Pinpoint the cell where the given text exists, returning its (x, y) midpoint coordinate. 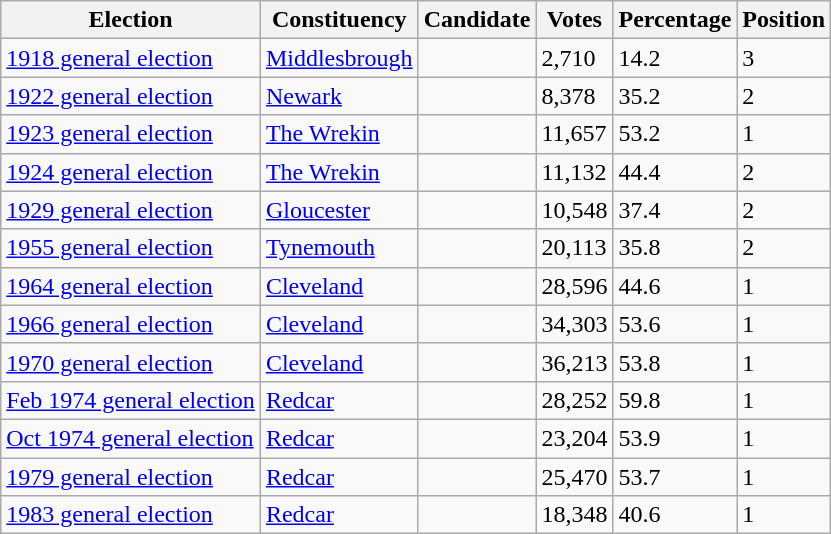
8,378 (574, 96)
53.6 (675, 324)
18,348 (574, 515)
1964 general election (131, 286)
11,132 (574, 172)
59.8 (675, 400)
1918 general election (131, 58)
Votes (574, 20)
Newark (339, 96)
Oct 1974 general election (131, 438)
53.8 (675, 362)
53.9 (675, 438)
Candidate (477, 20)
1929 general election (131, 210)
1966 general election (131, 324)
14.2 (675, 58)
37.4 (675, 210)
Feb 1974 general election (131, 400)
25,470 (574, 477)
53.7 (675, 477)
40.6 (675, 515)
35.8 (675, 248)
Gloucester (339, 210)
3 (784, 58)
Tynemouth (339, 248)
10,548 (574, 210)
20,113 (574, 248)
Position (784, 20)
44.4 (675, 172)
35.2 (675, 96)
44.6 (675, 286)
1955 general election (131, 248)
1983 general election (131, 515)
Constituency (339, 20)
1922 general election (131, 96)
1923 general election (131, 134)
28,252 (574, 400)
28,596 (574, 286)
53.2 (675, 134)
1924 general election (131, 172)
2,710 (574, 58)
11,657 (574, 134)
34,303 (574, 324)
36,213 (574, 362)
Election (131, 20)
Percentage (675, 20)
1970 general election (131, 362)
23,204 (574, 438)
1979 general election (131, 477)
Middlesbrough (339, 58)
